Scan for the cell matching the given text and deliver its [x, y] coordinate at center. 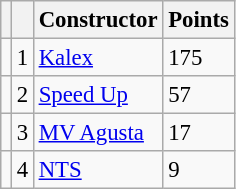
Kalex [98, 58]
4 [22, 170]
2 [22, 95]
1 [22, 58]
57 [198, 95]
NTS [98, 170]
Speed Up [98, 95]
3 [22, 133]
17 [198, 133]
MV Agusta [98, 133]
Constructor [98, 20]
Points [198, 20]
175 [198, 58]
9 [198, 170]
